Output the [x, y] coordinate of the center of the cell containing the given text.  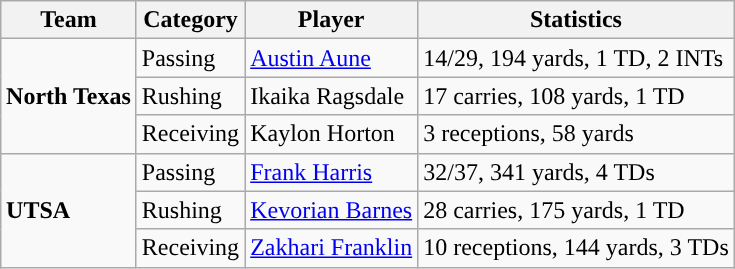
Player [332, 20]
10 receptions, 144 yards, 3 TDs [576, 248]
17 carries, 108 yards, 1 TD [576, 96]
Team [69, 20]
28 carries, 175 yards, 1 TD [576, 210]
North Texas [69, 96]
32/37, 341 yards, 4 TDs [576, 172]
3 receptions, 58 yards [576, 134]
Kaylon Horton [332, 134]
Zakhari Franklin [332, 248]
Austin Aune [332, 58]
Frank Harris [332, 172]
Statistics [576, 20]
Ikaika Ragsdale [332, 96]
UTSA [69, 210]
14/29, 194 yards, 1 TD, 2 INTs [576, 58]
Kevorian Barnes [332, 210]
Category [190, 20]
